Locate the cell with the specified text and output its (x, y) center coordinate. 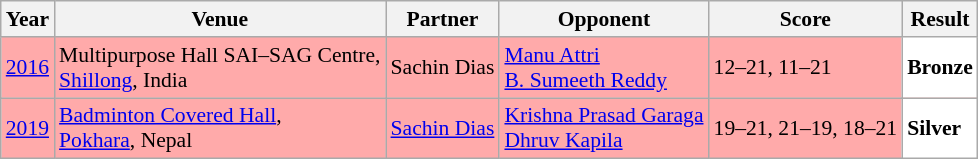
2019 (28, 128)
Year (28, 19)
Krishna Prasad Garaga Dhruv Kapila (604, 128)
Multipurpose Hall SAI–SAG Centre,Shillong, India (220, 68)
Silver (940, 128)
Partner (443, 19)
2016 (28, 68)
Result (940, 19)
Bronze (940, 68)
Score (806, 19)
Manu Attri B. Sumeeth Reddy (604, 68)
12–21, 11–21 (806, 68)
Opponent (604, 19)
Venue (220, 19)
19–21, 21–19, 18–21 (806, 128)
Badminton Covered Hall,Pokhara, Nepal (220, 128)
